Pinpoint the cell where the given text exists, returning its (X, Y) midpoint coordinate. 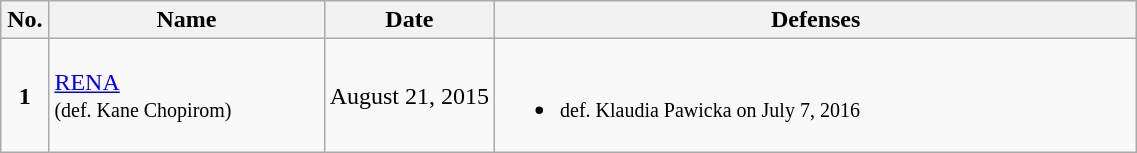
1 (25, 96)
Name (186, 20)
def. Klaudia Pawicka on July 7, 2016 (816, 96)
Date (409, 20)
Defenses (816, 20)
No. (25, 20)
RENA(def. Kane Chopirom) (186, 96)
August 21, 2015 (409, 96)
